Extract the [x, y] coordinate from the center of the cell holding the provided text.  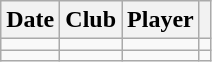
Club [91, 20]
Date [30, 20]
Player [161, 20]
